Return [X, Y] of the center of cell containing provided text 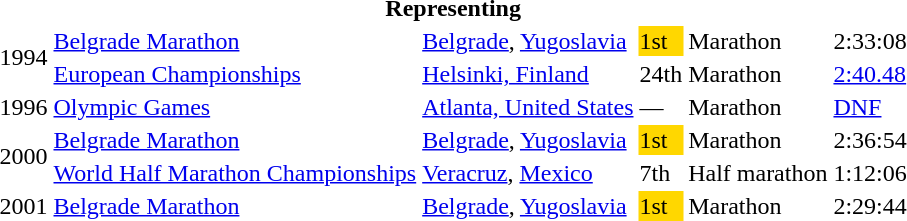
— [661, 107]
Atlanta, United States [528, 107]
European Championships [235, 74]
Olympic Games [235, 107]
24th [661, 74]
7th [661, 173]
Half marathon [758, 173]
Helsinki, Finland [528, 74]
Veracruz, Mexico [528, 173]
World Half Marathon Championships [235, 173]
